Scan for the cell matching the given text and deliver its [X, Y] coordinate at center. 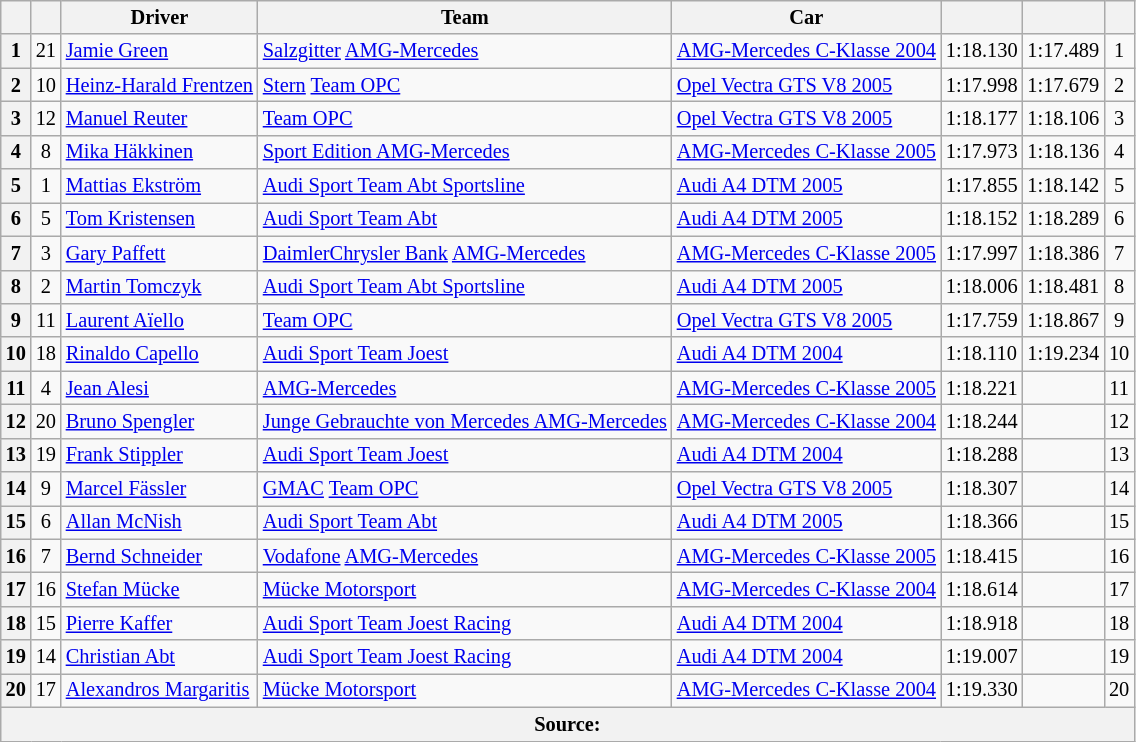
GMAC Team OPC [465, 489]
1:18.106 [1063, 118]
1:17.998 [982, 85]
Mika Häkkinen [160, 152]
1:19.330 [982, 690]
1:18.614 [982, 589]
Stefan Mücke [160, 589]
1:17.489 [1063, 51]
1:18.136 [1063, 152]
1:18.867 [1063, 320]
1:18.289 [1063, 219]
Gary Paffett [160, 253]
Christian Abt [160, 657]
Salzgitter AMG-Mercedes [465, 51]
21 [46, 51]
DaimlerChrysler Bank AMG-Mercedes [465, 253]
1:19.007 [982, 657]
Jean Alesi [160, 388]
Vodafone AMG-Mercedes [465, 556]
Car [806, 17]
1:18.177 [982, 118]
Bruno Spengler [160, 421]
Stern Team OPC [465, 85]
Team [465, 17]
1:17.855 [982, 186]
Mattias Ekström [160, 186]
1:18.918 [982, 623]
1:18.130 [982, 51]
1:18.006 [982, 287]
Jamie Green [160, 51]
Laurent Aïello [160, 320]
1:17.679 [1063, 85]
1:18.244 [982, 421]
1:17.973 [982, 152]
Bernd Schneider [160, 556]
Marcel Fässler [160, 489]
Allan McNish [160, 522]
Driver [160, 17]
Alexandros Margaritis [160, 690]
1:18.110 [982, 354]
Frank Stippler [160, 455]
Heinz-Harald Frentzen [160, 85]
Source: [568, 724]
1:17.997 [982, 253]
Pierre Kaffer [160, 623]
Martin Tomczyk [160, 287]
1:18.288 [982, 455]
1:18.307 [982, 489]
Tom Kristensen [160, 219]
Rinaldo Capello [160, 354]
AMG-Mercedes [465, 388]
Sport Edition AMG-Mercedes [465, 152]
1:17.759 [982, 320]
1:19.234 [1063, 354]
1:18.415 [982, 556]
1:18.386 [1063, 253]
1:18.152 [982, 219]
1:18.481 [1063, 287]
Junge Gebrauchte von Mercedes AMG-Mercedes [465, 421]
Manuel Reuter [160, 118]
1:18.221 [982, 388]
1:18.366 [982, 522]
1:18.142 [1063, 186]
